Extract the (X, Y) coordinate from the center of the cell holding the provided text.  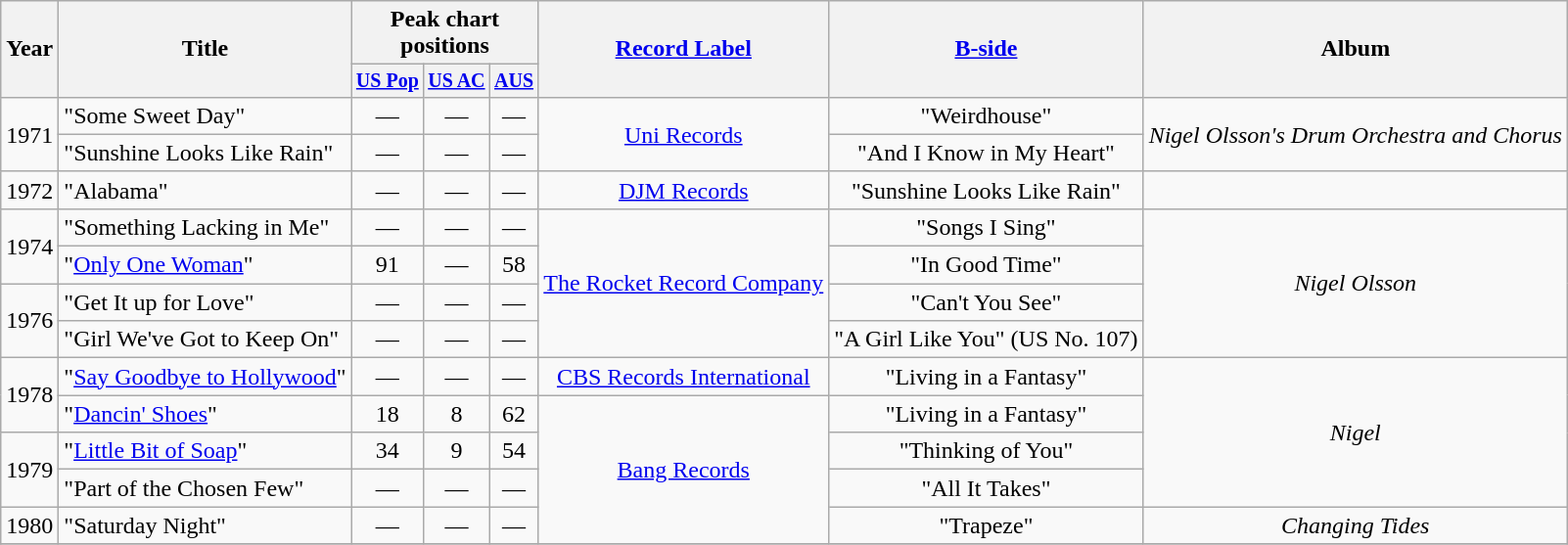
58 (513, 265)
Changing Tides (1355, 525)
Title (206, 49)
CBS Records International (683, 377)
"Songs I Sing" (987, 227)
1979 (29, 470)
"Say Goodbye to Hollywood" (206, 377)
"In Good Time" (987, 265)
1972 (29, 190)
"And I Know in My Heart" (987, 153)
"A Girl Like You" (US No. 107) (987, 340)
DJM Records (683, 190)
Nigel (1355, 432)
34 (388, 451)
"Dancin' Shoes" (206, 414)
"Girl We've Got to Keep On" (206, 340)
"Alabama" (206, 190)
"Little Bit of Soap" (206, 451)
Nigel Olsson's Drum Orchestra and Chorus (1355, 134)
1974 (29, 246)
Year (29, 49)
"Thinking of You" (987, 451)
"Part of the Chosen Few" (206, 488)
"Can't You See" (987, 302)
The Rocket Record Company (683, 283)
54 (513, 451)
Record Label (683, 49)
9 (456, 451)
1978 (29, 395)
US Pop (388, 80)
Uni Records (683, 134)
"Saturday Night" (206, 525)
B-side (987, 49)
AUS (513, 80)
1980 (29, 525)
"Weirdhouse" (987, 115)
91 (388, 265)
Bang Records (683, 470)
Peak chartpositions (444, 33)
"Some Sweet Day" (206, 115)
1971 (29, 134)
1976 (29, 321)
62 (513, 414)
"Get It up for Love" (206, 302)
Nigel Olsson (1355, 283)
"Something Lacking in Me" (206, 227)
"Only One Woman" (206, 265)
"Trapeze" (987, 525)
"All It Takes" (987, 488)
US AC (456, 80)
18 (388, 414)
8 (456, 414)
Album (1355, 49)
